For the text-containing cell, return its midpoint in [x, y] coordinate format. 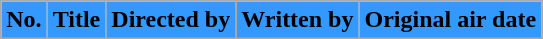
Original air date [450, 20]
Title [76, 20]
Directed by [171, 20]
Written by [298, 20]
No. [24, 20]
